Capture the cell that displays the provided text and extract its (X, Y) central coordinate. 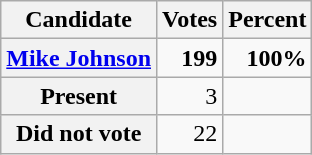
Did not vote (79, 134)
22 (190, 134)
199 (190, 58)
Percent (268, 20)
Present (79, 96)
100% (268, 58)
3 (190, 96)
Candidate (79, 20)
Mike Johnson (79, 58)
Votes (190, 20)
